Find where the given text appears and provide that cell's center as [X, Y] coordinate. 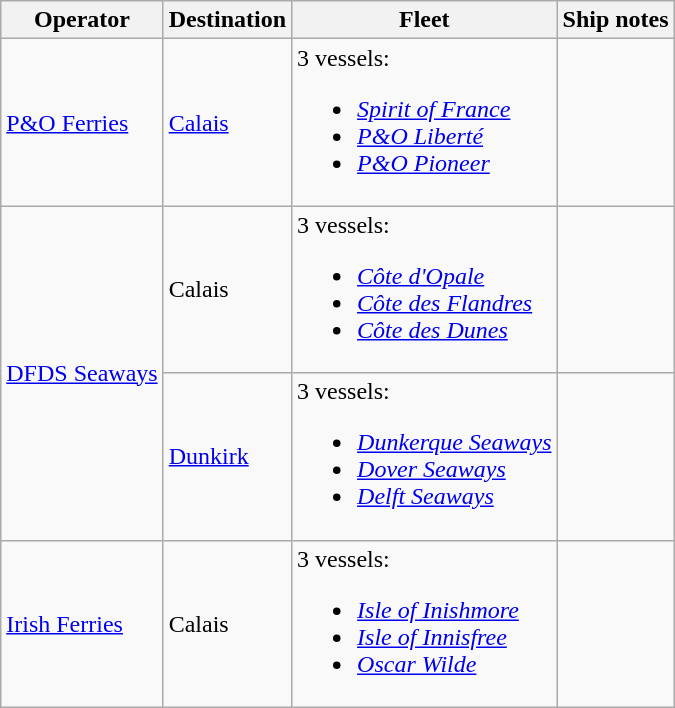
Fleet [424, 20]
P&O Ferries [82, 122]
3 vessels:Côte d'OpaleCôte des FlandresCôte des Dunes [424, 290]
3 vessels:Spirit of FranceP&O LibertéP&O Pioneer [424, 122]
Irish Ferries [82, 624]
Ship notes [616, 20]
Dunkirk [227, 456]
3 vessels:Isle of InishmoreIsle of InnisfreeOscar Wilde [424, 624]
Destination [227, 20]
3 vessels:Dunkerque SeawaysDover SeawaysDelft Seaways [424, 456]
DFDS Seaways [82, 373]
Operator [82, 20]
